Provide the [X, Y] coordinate of the cell's center where the given text is located.  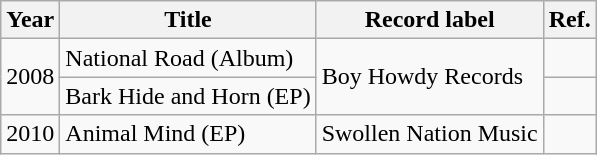
Animal Mind (EP) [188, 134]
Boy Howdy Records [430, 77]
Bark Hide and Horn (EP) [188, 96]
Title [188, 20]
Ref. [570, 20]
Record label [430, 20]
Year [30, 20]
National Road (Album) [188, 58]
Swollen Nation Music [430, 134]
2010 [30, 134]
2008 [30, 77]
